Locate the cell with the specified text and output its [X, Y] center coordinate. 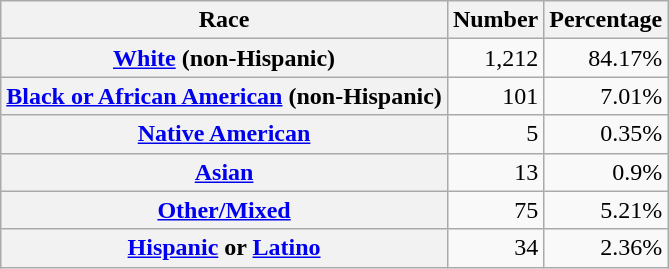
2.36% [606, 248]
Race [224, 20]
5.21% [606, 210]
13 [495, 172]
34 [495, 248]
1,212 [495, 58]
Percentage [606, 20]
5 [495, 134]
Black or African American (non-Hispanic) [224, 96]
Native American [224, 134]
0.35% [606, 134]
Asian [224, 172]
7.01% [606, 96]
White (non-Hispanic) [224, 58]
0.9% [606, 172]
Other/Mixed [224, 210]
Number [495, 20]
Hispanic or Latino [224, 248]
84.17% [606, 58]
101 [495, 96]
75 [495, 210]
